Capture the cell that displays the provided text and extract its (X, Y) central coordinate. 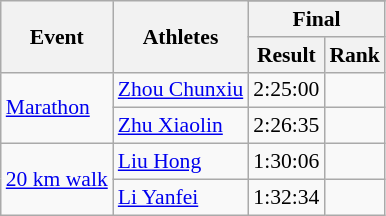
Athletes (180, 36)
Liu Hong (180, 162)
Zhou Chunxiu (180, 90)
1:32:34 (286, 197)
Final (316, 19)
Li Yanfei (180, 197)
Rank (354, 55)
Marathon (57, 108)
2:25:00 (286, 90)
Zhu Xiaolin (180, 126)
2:26:35 (286, 126)
20 km walk (57, 180)
Event (57, 36)
1:30:06 (286, 162)
Result (286, 55)
